Pinpoint the cell where the given text exists, returning its [X, Y] midpoint coordinate. 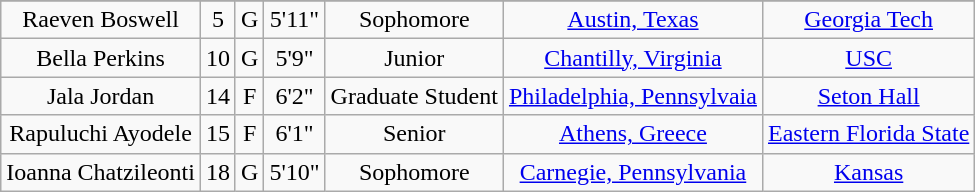
Carnegie, Pennsylvania [632, 172]
Jala Jordan [101, 96]
Philadelphia, Pennsylvaia [632, 96]
5'9" [294, 58]
18 [218, 172]
Austin, Texas [632, 20]
Eastern Florida State [868, 134]
15 [218, 134]
Georgia Tech [868, 20]
5'11" [294, 20]
Bella Perkins [101, 58]
Ioanna Chatzileonti [101, 172]
USC [868, 58]
6'2" [294, 96]
Chantilly, Virginia [632, 58]
Athens, Greece [632, 134]
Seton Hall [868, 96]
Junior [414, 58]
Rapuluchi Ayodele [101, 134]
Graduate Student [414, 96]
10 [218, 58]
Raeven Boswell [101, 20]
Kansas [868, 172]
14 [218, 96]
Senior [414, 134]
5'10" [294, 172]
5 [218, 20]
6'1" [294, 134]
